Find where the given text appears and provide that cell's center as (x, y) coordinate. 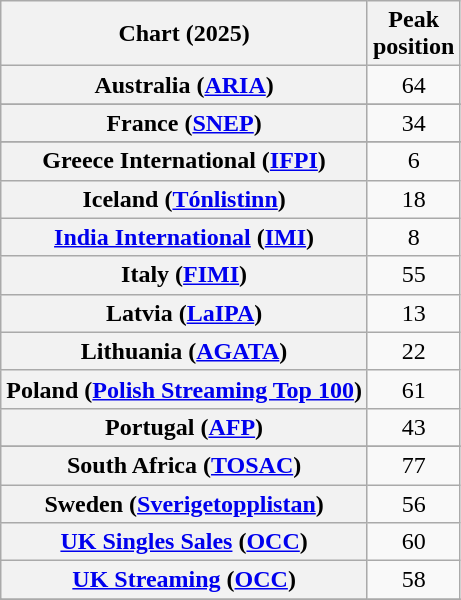
34 (413, 123)
Chart (2025) (184, 34)
22 (413, 351)
Latvia (LaIPA) (184, 313)
Australia (ARIA) (184, 85)
Greece International (IFPI) (184, 161)
Lithuania (AGATA) (184, 351)
43 (413, 427)
Iceland (Tónlistinn) (184, 199)
6 (413, 161)
South Africa (TOSAC) (184, 465)
UK Singles Sales (OCC) (184, 542)
Sweden (Sverigetopplistan) (184, 503)
55 (413, 275)
18 (413, 199)
France (SNEP) (184, 123)
8 (413, 237)
56 (413, 503)
60 (413, 542)
UK Streaming (OCC) (184, 580)
Italy (FIMI) (184, 275)
64 (413, 85)
Poland (Polish Streaming Top 100) (184, 389)
13 (413, 313)
58 (413, 580)
Portugal (AFP) (184, 427)
India International (IMI) (184, 237)
Peakposition (413, 34)
77 (413, 465)
61 (413, 389)
